Detect which cell encompasses the target text, then output its (x, y) center coordinate. 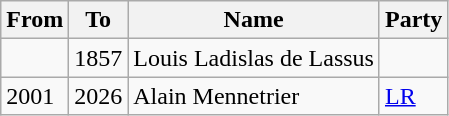
2026 (98, 96)
Party (413, 20)
Name (254, 20)
To (98, 20)
1857 (98, 58)
Alain Mennetrier (254, 96)
From (35, 20)
LR (413, 96)
2001 (35, 96)
Louis Ladislas de Lassus (254, 58)
